Identify which cell holds the provided text, then report its (x, y) central coordinate. 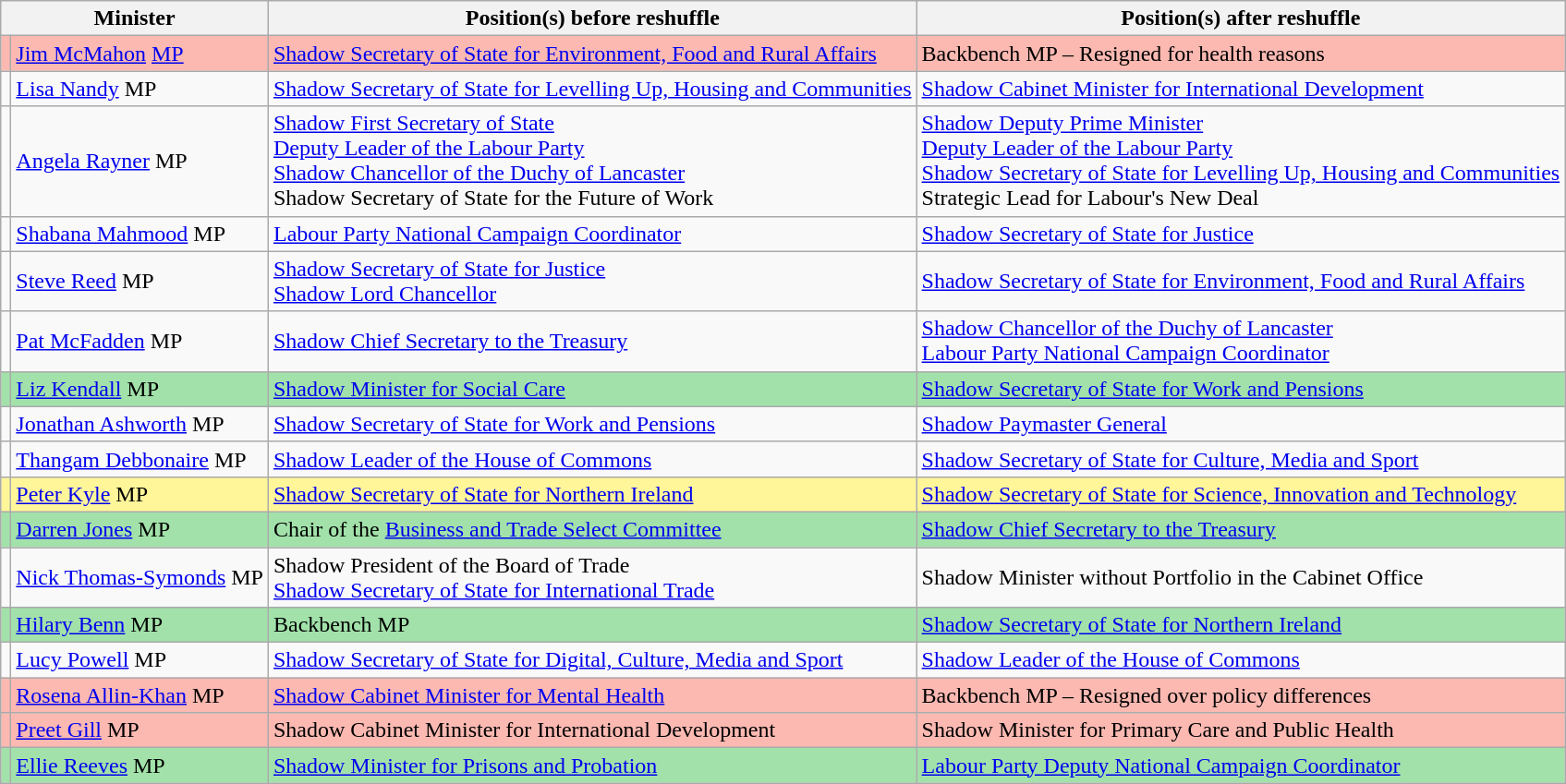
Shadow Secretary of State for Digital, Culture, Media and Sport (592, 660)
Shadow Chancellor of the Duchy of LancasterLabour Party National Campaign Coordinator (1241, 342)
Darren Jones MP (140, 529)
Steve Reed MP (140, 281)
Shadow President of the Board of TradeShadow Secretary of State for International Trade (592, 576)
Preet Gill MP (140, 730)
Shadow Secretary of State for Culture, Media and Sport (1241, 459)
Labour Party National Campaign Coordinator (592, 234)
Nick Thomas-Symonds MP (140, 576)
Rosena Allin-Khan MP (140, 695)
Jonathan Ashworth MP (140, 424)
Hilary Benn MP (140, 625)
Shadow Cabinet Minister for Mental Health (592, 695)
Shadow Secretary of State for Levelling Up, Housing and Communities (592, 89)
Backbench MP (592, 625)
Shadow Minister without Portfolio in the Cabinet Office (1241, 576)
Shadow Minister for Prisons and Probation (592, 766)
Shadow Minister for Primary Care and Public Health (1241, 730)
Backbench MP – Resigned for health reasons (1241, 54)
Backbench MP – Resigned over policy differences (1241, 695)
Chair of the Business and Trade Select Committee (592, 529)
Position(s) after reshuffle (1241, 18)
Labour Party Deputy National Campaign Coordinator (1241, 766)
Liz Kendall MP (140, 389)
Pat McFadden MP (140, 342)
Shadow Secretary of State for Justice (1241, 234)
Shadow Minister for Social Care (592, 389)
Lucy Powell MP (140, 660)
Shadow Paymaster General (1241, 424)
Angela Rayner MP (140, 161)
Position(s) before reshuffle (592, 18)
Shadow Secretary of State for JusticeShadow Lord Chancellor (592, 281)
Shabana Mahmood MP (140, 234)
Ellie Reeves MP (140, 766)
Peter Kyle MP (140, 494)
Shadow Secretary of State for Science, Innovation and Technology (1241, 494)
Minister (135, 18)
Lisa Nandy MP (140, 89)
Thangam Debbonaire MP (140, 459)
Jim McMahon MP (140, 54)
